From the cell containing the given text, extract its center point as (X, Y) coordinate. 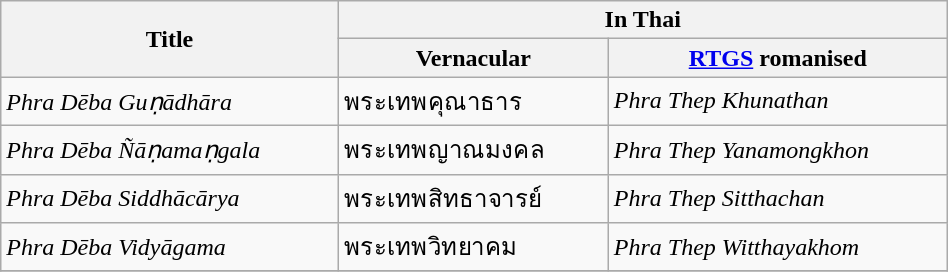
In Thai (642, 20)
พระเทพคุณาธาร (473, 102)
Phra Thep Khunathan (778, 102)
RTGS romanised (778, 58)
Title (170, 39)
Phra Thep Yanamongkhon (778, 150)
Phra Dēba Siddhācārya (170, 198)
พระเทพญาณมงคล (473, 150)
พระเทพสิทธาจารย์ (473, 198)
พระเทพวิทยาคม (473, 248)
Phra Dēba Guṇādhāra (170, 102)
Vernacular (473, 58)
Phra Dēba Vidyāgama (170, 248)
Phra Thep Witthayakhom (778, 248)
Phra Dēba Ñāṇamaṇgala (170, 150)
Phra Thep Sitthachan (778, 198)
